Identify which cell holds the provided text, then report its (X, Y) central coordinate. 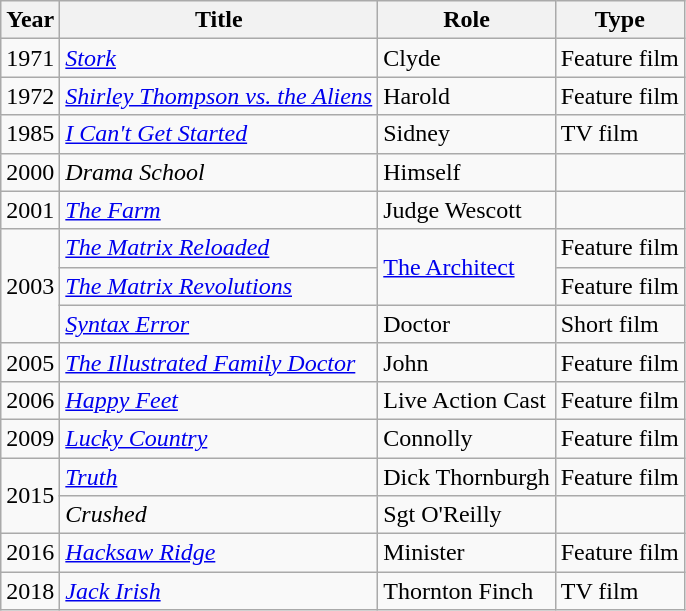
1971 (30, 58)
The Matrix Reloaded (219, 248)
Thornton Finch (466, 591)
Short film (620, 324)
2018 (30, 591)
Harold (466, 96)
Happy Feet (219, 400)
Stork (219, 58)
Connolly (466, 438)
Role (466, 20)
Truth (219, 477)
Hacksaw Ridge (219, 553)
The Matrix Revolutions (219, 286)
2015 (30, 496)
2016 (30, 553)
Sgt O'Reilly (466, 515)
Minister (466, 553)
Shirley Thompson vs. the Aliens (219, 96)
Sidney (466, 134)
Judge Wescott (466, 210)
I Can't Get Started (219, 134)
2003 (30, 286)
Drama School (219, 172)
2001 (30, 210)
2000 (30, 172)
Year (30, 20)
Lucky Country (219, 438)
Himself (466, 172)
Type (620, 20)
1985 (30, 134)
Doctor (466, 324)
Crushed (219, 515)
Live Action Cast (466, 400)
The Illustrated Family Doctor (219, 362)
Syntax Error (219, 324)
John (466, 362)
Title (219, 20)
2005 (30, 362)
The Farm (219, 210)
Jack Irish (219, 591)
2006 (30, 400)
1972 (30, 96)
2009 (30, 438)
Dick Thornburgh (466, 477)
The Architect (466, 267)
Clyde (466, 58)
